Provide the (x, y) coordinate of the cell's center where the given text is located.  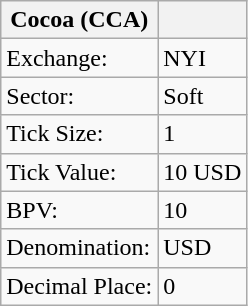
Denomination: (80, 248)
Exchange: (80, 58)
Soft (202, 96)
Tick Value: (80, 172)
1 (202, 134)
Tick Size: (80, 134)
10 (202, 210)
0 (202, 286)
Sector: (80, 96)
USD (202, 248)
Decimal Place: (80, 286)
BPV: (80, 210)
NYI (202, 58)
Cocoa (CCA) (80, 20)
10 USD (202, 172)
